Return the (x, y) coordinate for the center point of the cell that contains the specified text.  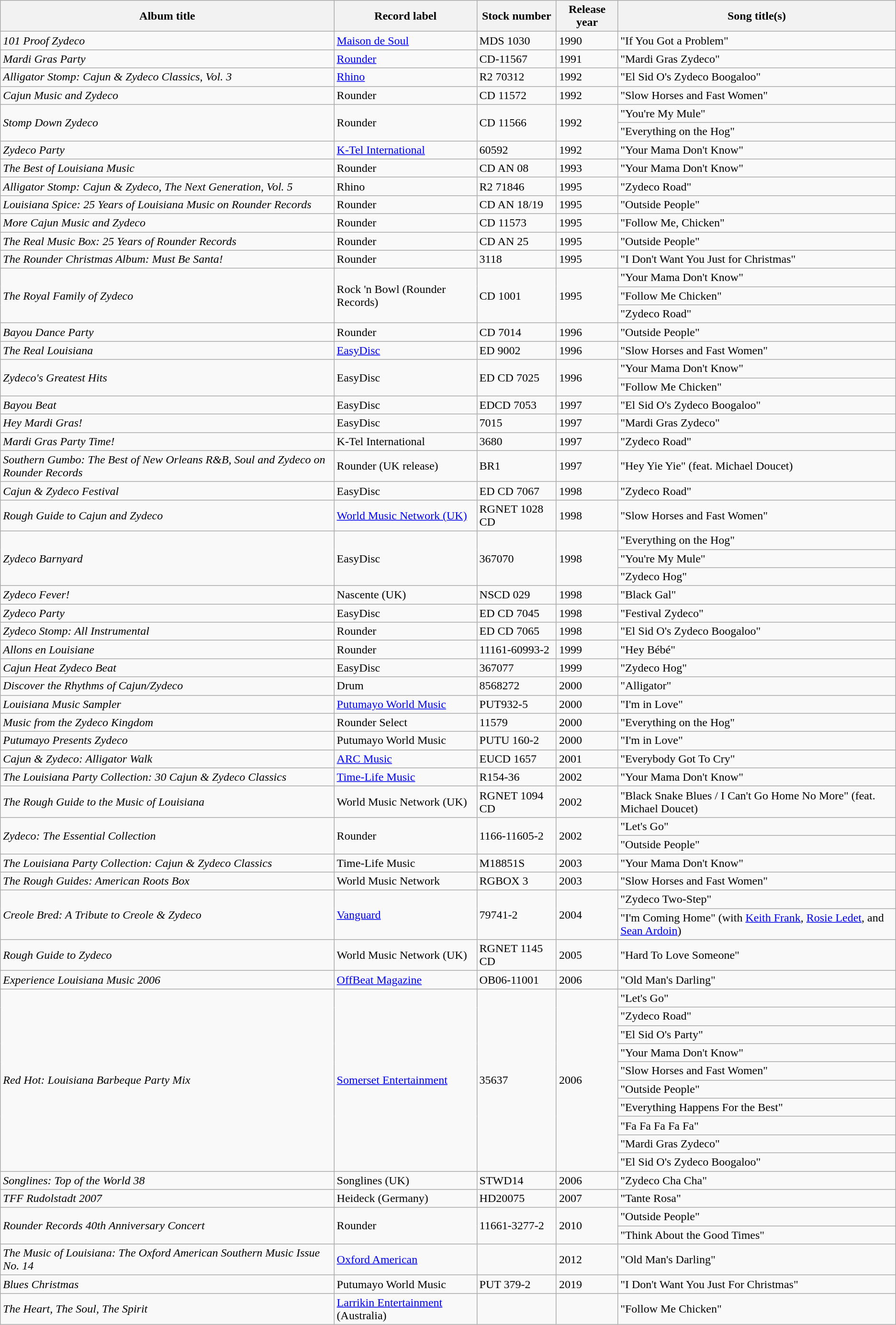
1991 (587, 59)
PUT 379-2 (516, 1284)
R2 70312 (516, 77)
1990 (587, 41)
Somerset Entertainment (405, 1080)
"I Don't Want You Just for Christmas" (757, 259)
2001 (587, 759)
Rock 'n Bowl (Rounder Records) (405, 296)
R2 71846 (516, 186)
Drum (405, 686)
"Everything Happens For the Best" (757, 1107)
The Rounder Christmas Album: Must Be Santa! (168, 259)
Red Hot: Louisiana Barbeque Party Mix (168, 1080)
Stomp Down Zydeco (168, 123)
Hey Mardi Gras! (168, 423)
1166-11605-2 (516, 835)
ED CD 7065 (516, 631)
CD AN 08 (516, 168)
Mardi Gras Party (168, 59)
RGNET 1028 CD (516, 515)
M18851S (516, 863)
The Real Music Box: 25 Years of Rounder Records (168, 241)
Rough Guide to Cajun and Zydeco (168, 515)
"Follow Me, Chicken" (757, 223)
Music from the Zydeco Kingdom (168, 722)
101 Proof Zydeco (168, 41)
Bayou Dance Party (168, 332)
Cajun Music and Zydeco (168, 95)
Alligator Stomp: Cajun & Zydeco Classics, Vol. 3 (168, 77)
"I'm Coming Home" (with Keith Frank, Rosie Ledet, and Sean Ardoin) (757, 924)
8568272 (516, 686)
Album title (168, 16)
2005 (587, 955)
11579 (516, 722)
367077 (516, 668)
367070 (516, 558)
TFF Rudolstadt 2007 (168, 1199)
2007 (587, 1199)
Song title(s) (757, 16)
"Black Snake Blues / I Can't Go Home No More" (feat. Michael Doucet) (757, 801)
ED 9002 (516, 350)
More Cajun Music and Zydeco (168, 223)
The Heart, The Soul, The Spirit (168, 1309)
"Hard To Love Someone" (757, 955)
"Everybody Got To Cry" (757, 759)
3118 (516, 259)
RGNET 1094 CD (516, 801)
3680 (516, 441)
Oxford American (405, 1260)
MDS 1030 (516, 41)
The Rough Guide to the Music of Louisiana (168, 801)
Release year (587, 16)
Vanguard (405, 915)
Allons en Louisiane (168, 650)
Putumayo Presents Zydeco (168, 741)
BR1 (516, 466)
Maison de Soul (405, 41)
Cajun Heat Zydeco Beat (168, 668)
Blues Christmas (168, 1284)
ED CD 7045 (516, 613)
"Fa Fa Fa Fa Fa" (757, 1125)
ARC Music (405, 759)
Rounder Records 40th Anniversary Concert (168, 1226)
Alligator Stomp: Cajun & Zydeco, The Next Generation, Vol. 5 (168, 186)
"Think About the Good Times" (757, 1235)
Zydeco Barnyard (168, 558)
The Louisiana Party Collection: Cajun & Zydeco Classics (168, 863)
The Louisiana Party Collection: 30 Cajun & Zydeco Classics (168, 777)
PUT932-5 (516, 704)
CD 11566 (516, 123)
CD 1001 (516, 296)
Mardi Gras Party Time! (168, 441)
60592 (516, 150)
Record label (405, 16)
Experience Louisiana Music 2006 (168, 980)
35637 (516, 1080)
Rounder Select (405, 722)
STWD14 (516, 1180)
OB06-11001 (516, 980)
Nascente (UK) (405, 595)
Southern Gumbo: The Best of New Orleans R&B, Soul and Zydeco on Rounder Records (168, 466)
79741-2 (516, 915)
Larrikin Entertainment (Australia) (405, 1309)
"If You Got a Problem" (757, 41)
ED CD 7067 (516, 491)
"El Sid O's Party" (757, 1034)
RGNET 1145 CD (516, 955)
The Best of Louisiana Music (168, 168)
Songlines: Top of the World 38 (168, 1180)
CD 7014 (516, 332)
NSCD 029 (516, 595)
2004 (587, 915)
Zydeco Fever! (168, 595)
EDCD 7053 (516, 405)
ED CD 7025 (516, 378)
11161-60993-2 (516, 650)
Songlines (UK) (405, 1180)
CD 11572 (516, 95)
2019 (587, 1284)
EUCD 1657 (516, 759)
CD AN 18/19 (516, 204)
2010 (587, 1226)
R154-36 (516, 777)
"I Don't Want You Just For Christmas" (757, 1284)
11661-3277-2 (516, 1226)
The Royal Family of Zydeco (168, 296)
Zydeco's Greatest Hits (168, 378)
Cajun & Zydeco: Alligator Walk (168, 759)
PUTU 160-2 (516, 741)
RGBOX 3 (516, 881)
Bayou Beat (168, 405)
The Rough Guides: American Roots Box (168, 881)
"Hey Bébé" (757, 650)
CD AN 25 (516, 241)
The Music of Louisiana: The Oxford American Southern Music Issue No. 14 (168, 1260)
Rounder (UK release) (405, 466)
Creole Bred: A Tribute to Creole & Zydeco (168, 915)
Zydeco Stomp: All Instrumental (168, 631)
"Black Gal" (757, 595)
OffBeat Magazine (405, 980)
World Music Network (405, 881)
"Zydeco Cha Cha" (757, 1180)
Zydeco: The Essential Collection (168, 835)
"Alligator" (757, 686)
HD20075 (516, 1199)
Heideck (Germany) (405, 1199)
"Hey Yie Yie" (feat. Michael Doucet) (757, 466)
CD-11567 (516, 59)
The Real Louisiana (168, 350)
Louisiana Music Sampler (168, 704)
Discover the Rhythms of Cajun/Zydeco (168, 686)
7015 (516, 423)
CD 11573 (516, 223)
Cajun & Zydeco Festival (168, 491)
"Tante Rosa" (757, 1199)
2012 (587, 1260)
1993 (587, 168)
Louisiana Spice: 25 Years of Louisiana Music on Rounder Records (168, 204)
Stock number (516, 16)
Rough Guide to Zydeco (168, 955)
"Festival Zydeco" (757, 613)
"Zydeco Two-Step" (757, 899)
